Extract the [x, y] coordinate from the center of the cell holding the provided text.  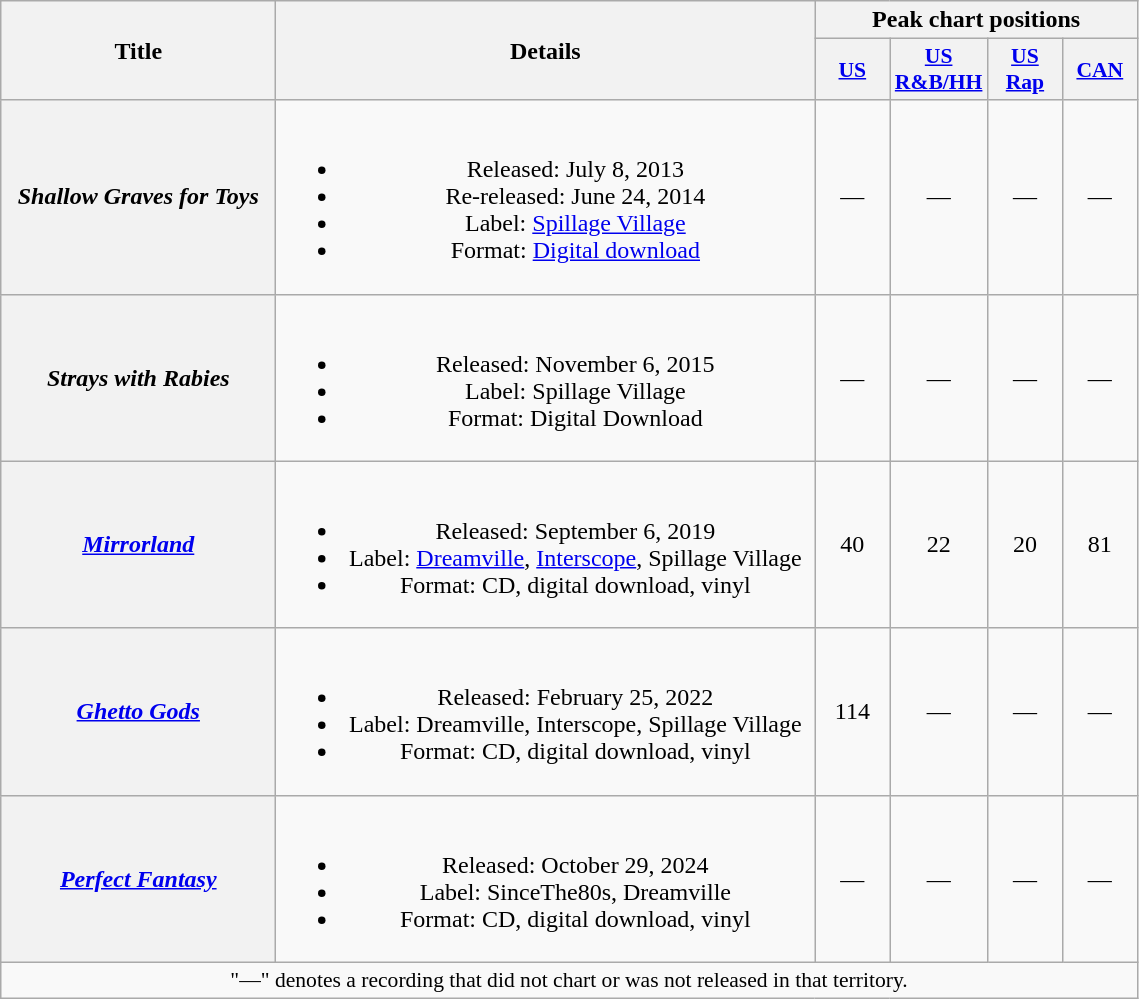
Title [138, 50]
81 [1100, 544]
Strays with Rabies [138, 378]
USR&B/HH [939, 70]
Mirrorland [138, 544]
"—" denotes a recording that did not chart or was not released in that territory. [570, 980]
20 [1024, 544]
Released: July 8, 2013Re-released: June 24, 2014Label: Spillage VillageFormat: Digital download [546, 197]
Details [546, 50]
USRap [1024, 70]
US [852, 70]
Released: November 6, 2015Label: Spillage VillageFormat: Digital Download [546, 378]
Ghetto Gods [138, 712]
Perfect Fantasy [138, 878]
Peak chart positions [976, 20]
Released: September 6, 2019Label: Dreamville, Interscope, Spillage VillageFormat: CD, digital download, vinyl [546, 544]
Shallow Graves for Toys [138, 197]
40 [852, 544]
114 [852, 712]
CAN [1100, 70]
Released: October 29, 2024Label: SinceThe80s, DreamvilleFormat: CD, digital download, vinyl [546, 878]
22 [939, 544]
Released: February 25, 2022Label: Dreamville, Interscope, Spillage VillageFormat: CD, digital download, vinyl [546, 712]
